Identify which cell holds the provided text, then report its (x, y) central coordinate. 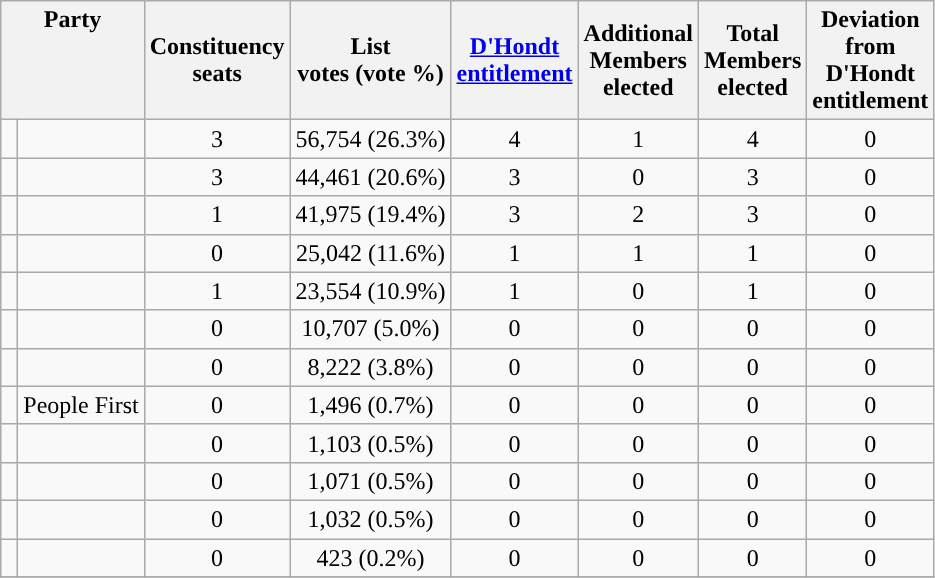
Listvotes (vote %) (370, 60)
People First (81, 405)
AdditionalMemberselected (638, 60)
56,754 (26.3%) (370, 139)
2 (638, 215)
25,042 (11.6%) (370, 253)
423 (0.2%) (370, 557)
1,496 (0.7%) (370, 405)
1,071 (0.5%) (370, 481)
Constituencyseats (217, 60)
41,975 (19.4%) (370, 215)
1,032 (0.5%) (370, 519)
23,554 (10.9%) (370, 291)
8,222 (3.8%) (370, 367)
10,707 (5.0%) (370, 329)
1,103 (0.5%) (370, 443)
DeviationfromD'Hondtentitlement (870, 60)
TotalMemberselected (752, 60)
D'Hondtentitlement (514, 60)
44,461 (20.6%) (370, 177)
Party (72, 60)
